Determine the (x, y) coordinate at the center of the cell enclosing the given text.  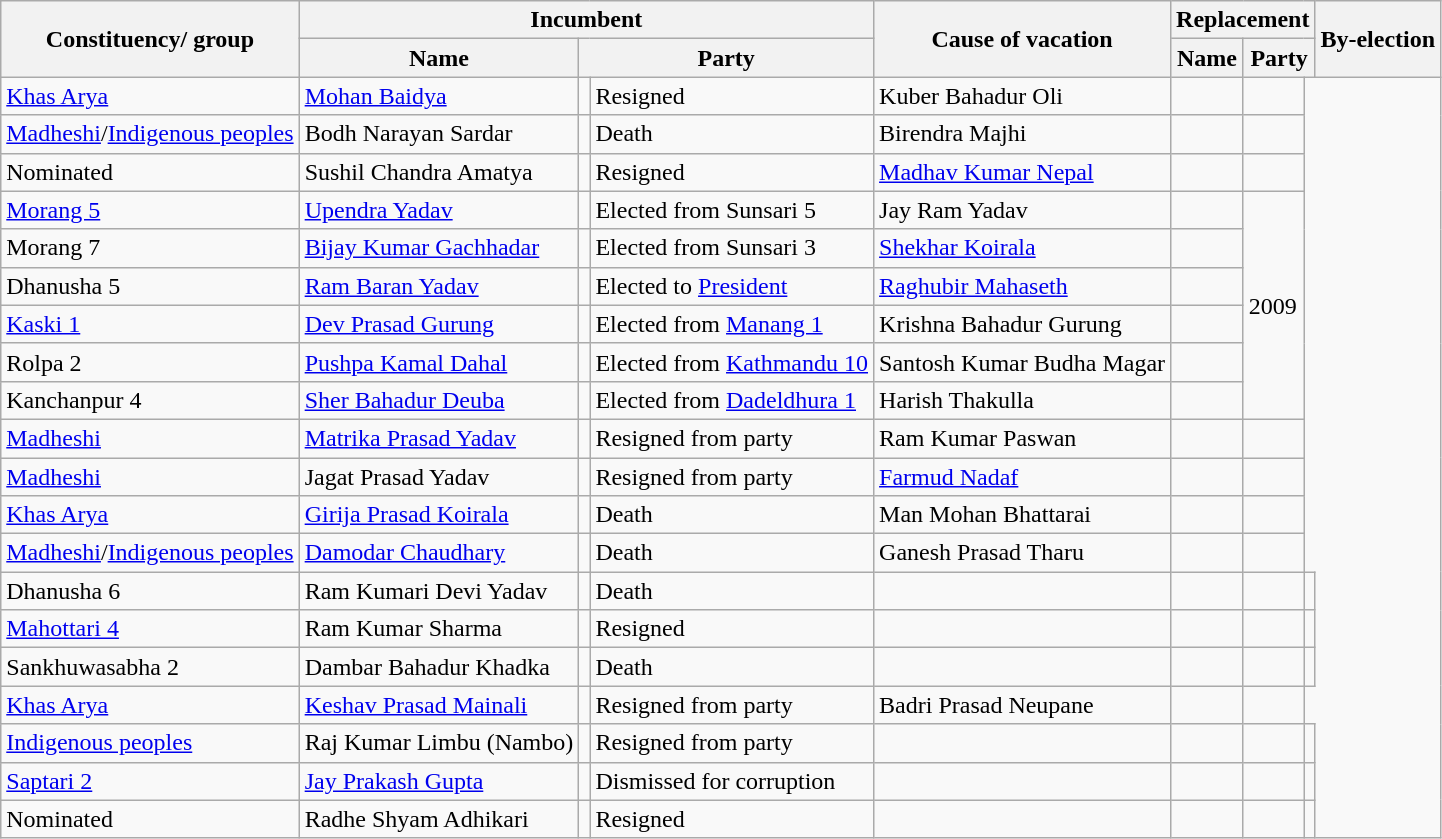
Constituency/ group (150, 39)
Kanchanpur 4 (150, 400)
Ganesh Prasad Tharu (1022, 553)
Incumbent (586, 20)
Santosh Kumar Budha Magar (1022, 362)
Damodar Chaudhary (439, 553)
2009 (1273, 305)
Morang 5 (150, 210)
Radhe Shyam Adhikari (439, 819)
Krishna Bahadur Gurung (1022, 324)
Morang 7 (150, 248)
Elected from Sunsari 3 (732, 248)
Badri Prasad Neupane (1022, 705)
Upendra Yadav (439, 210)
Rolpa 2 (150, 362)
By-election (1378, 39)
Man Mohan Bhattarai (1022, 515)
Cause of vacation (1022, 39)
Ram Kumar Paswan (1022, 438)
Indigenous peoples (150, 743)
Dhanusha 5 (150, 286)
Sushil Chandra Amatya (439, 172)
Madhav Kumar Nepal (1022, 172)
Elected from Manang 1 (732, 324)
Birendra Majhi (1022, 134)
Keshav Prasad Mainali (439, 705)
Dev Prasad Gurung (439, 324)
Sher Bahadur Deuba (439, 400)
Jay Ram Yadav (1022, 210)
Jagat Prasad Yadav (439, 477)
Pushpa Kamal Dahal (439, 362)
Raj Kumar Limbu (Nambo) (439, 743)
Dismissed for corruption (732, 781)
Sankhuwasabha 2 (150, 667)
Ram Kumar Sharma (439, 629)
Girija Prasad Koirala (439, 515)
Dhanusha 6 (150, 591)
Raghubir Mahaseth (1022, 286)
Kuber Bahadur Oli (1022, 96)
Bijay Kumar Gachhadar (439, 248)
Saptari 2 (150, 781)
Replacement (1243, 20)
Harish Thakulla (1022, 400)
Elected from Sunsari 5 (732, 210)
Matrika Prasad Yadav (439, 438)
Jay Prakash Gupta (439, 781)
Mahottari 4 (150, 629)
Elected from Kathmandu 10 (732, 362)
Dambar Bahadur Khadka (439, 667)
Farmud Nadaf (1022, 477)
Kaski 1 (150, 324)
Mohan Baidya (439, 96)
Bodh Narayan Sardar (439, 134)
Ram Baran Yadav (439, 286)
Shekhar Koirala (1022, 248)
Elected to President (732, 286)
Ram Kumari Devi Yadav (439, 591)
Elected from Dadeldhura 1 (732, 400)
